Return [x, y] of the center of cell containing provided text 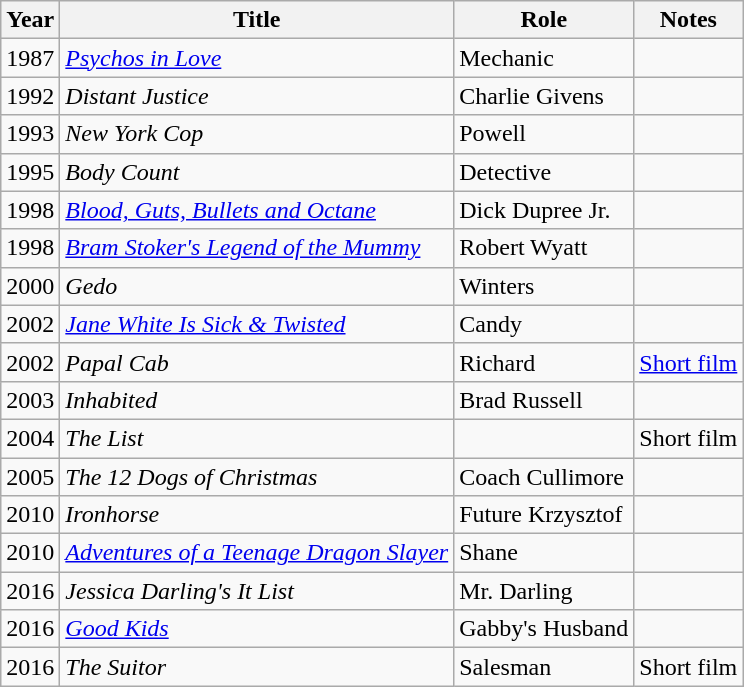
The List [257, 438]
Good Kids [257, 629]
2003 [30, 400]
The Suitor [257, 667]
Body Count [257, 172]
Adventures of a Teenage Dragon Slayer [257, 553]
Role [544, 20]
Robert Wyatt [544, 248]
Future Krzysztof [544, 515]
Gabby's Husband [544, 629]
2000 [30, 286]
Dick Dupree Jr. [544, 210]
Notes [688, 20]
The 12 Dogs of Christmas [257, 477]
Winters [544, 286]
Psychos in Love [257, 58]
Gedo [257, 286]
Year [30, 20]
Candy [544, 324]
Ironhorse [257, 515]
Powell [544, 134]
Papal Cab [257, 362]
Salesman [544, 667]
Blood, Guts, Bullets and Octane [257, 210]
1993 [30, 134]
2005 [30, 477]
1992 [30, 96]
Detective [544, 172]
Inhabited [257, 400]
Bram Stoker's Legend of the Mummy [257, 248]
1995 [30, 172]
Jane White Is Sick & Twisted [257, 324]
Jessica Darling's It List [257, 591]
Coach Cullimore [544, 477]
Charlie Givens [544, 96]
Distant Justice [257, 96]
Shane [544, 553]
New York Cop [257, 134]
Richard [544, 362]
Mr. Darling [544, 591]
Title [257, 20]
2004 [30, 438]
Mechanic [544, 58]
Brad Russell [544, 400]
1987 [30, 58]
